Determine the (X, Y) coordinate at the center of the cell enclosing the given text.  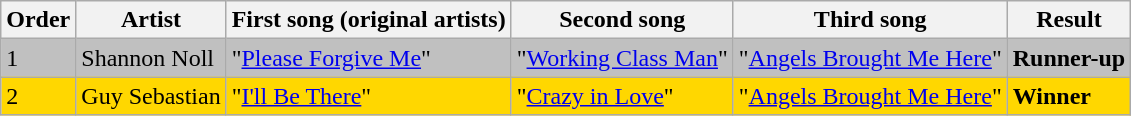
"Please Forgive Me" (368, 58)
Shannon Noll (151, 58)
Third song (870, 20)
Result (1069, 20)
"I'll Be There" (368, 96)
Guy Sebastian (151, 96)
"Crazy in Love" (622, 96)
"Working Class Man" (622, 58)
Runner-up (1069, 58)
Second song (622, 20)
First song (original artists) (368, 20)
Artist (151, 20)
2 (38, 96)
1 (38, 58)
Winner (1069, 96)
Order (38, 20)
